Determine the (X, Y) coordinate at the center of the cell enclosing the given text.  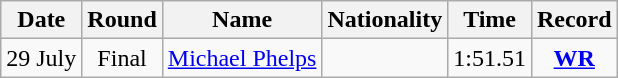
Michael Phelps (242, 58)
Round (122, 20)
Final (122, 58)
Time (490, 20)
1:51.51 (490, 58)
Record (574, 20)
29 July (42, 58)
Nationality (385, 20)
Name (242, 20)
Date (42, 20)
WR (574, 58)
